Output the (x, y) coordinate of the center of the cell containing the given text.  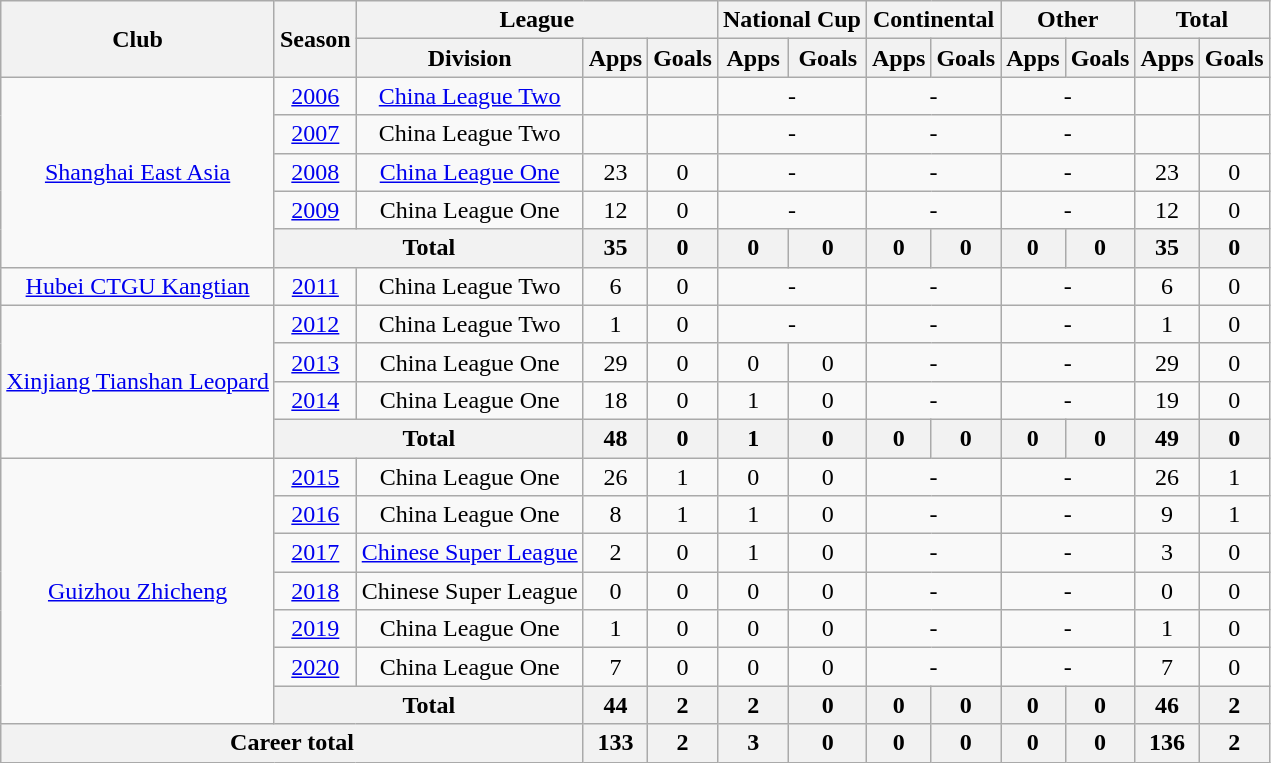
136 (1167, 743)
2017 (315, 553)
Continental (933, 20)
46 (1167, 705)
2012 (315, 324)
2020 (315, 667)
48 (615, 438)
2019 (315, 629)
Hubei CTGU Kangtian (138, 286)
Guizhou Zhicheng (138, 591)
Club (138, 39)
Career total (292, 743)
2011 (315, 286)
2007 (315, 134)
44 (615, 705)
2006 (315, 96)
2013 (315, 362)
2014 (315, 400)
18 (615, 400)
2008 (315, 172)
Xinjiang Tianshan Leopard (138, 381)
Season (315, 39)
2015 (315, 477)
2016 (315, 515)
133 (615, 743)
49 (1167, 438)
Division (470, 58)
Other (1068, 20)
League (536, 20)
National Cup (792, 20)
Shanghai East Asia (138, 172)
8 (615, 515)
2009 (315, 210)
19 (1167, 400)
9 (1167, 515)
2018 (315, 591)
